Determine the (X, Y) coordinate at the center of the cell enclosing the given text.  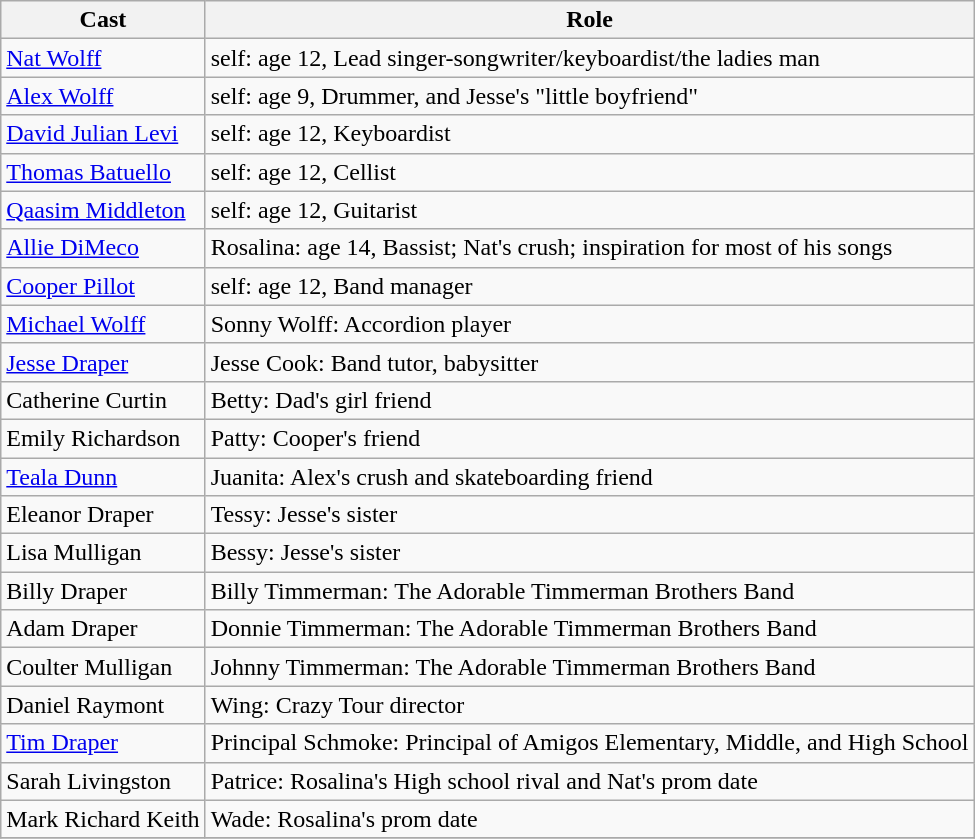
Catherine Curtin (103, 400)
Sonny Wolff: Accordion player (590, 324)
Juanita: Alex's crush and skateboarding friend (590, 477)
Adam Draper (103, 629)
Allie DiMeco (103, 248)
Lisa Mulligan (103, 553)
Tim Draper (103, 743)
Daniel Raymont (103, 705)
Mark Richard Keith (103, 819)
Eleanor Draper (103, 515)
self: age 12, Lead singer-songwriter/keyboardist/the ladies man (590, 58)
Donnie Timmerman: The Adorable Timmerman Brothers Band (590, 629)
self: age 12, Keyboardist (590, 134)
self: age 12, Guitarist (590, 210)
Cast (103, 20)
Thomas Batuello (103, 172)
Tessy: Jesse's sister (590, 515)
Johnny Timmerman: The Adorable Timmerman Brothers Band (590, 667)
Patrice: Rosalina's High school rival and Nat's prom date (590, 781)
self: age 12, Band manager (590, 286)
Rosalina: age 14, Bassist; Nat's crush; inspiration for most of his songs (590, 248)
Cooper Pillot (103, 286)
Bessy: Jesse's sister (590, 553)
Billy Timmerman: The Adorable Timmerman Brothers Band (590, 591)
Wing: Crazy Tour director (590, 705)
David Julian Levi (103, 134)
Sarah Livingston (103, 781)
Betty: Dad's girl friend (590, 400)
Michael Wolff (103, 324)
Jesse Draper (103, 362)
Coulter Mulligan (103, 667)
Wade: Rosalina's prom date (590, 819)
Role (590, 20)
self: age 9, Drummer, and Jesse's "little boyfriend" (590, 96)
self: age 12, Cellist (590, 172)
Alex Wolff (103, 96)
Teala Dunn (103, 477)
Qaasim Middleton (103, 210)
Jesse Cook: Band tutor, babysitter (590, 362)
Billy Draper (103, 591)
Principal Schmoke: Principal of Amigos Elementary, Middle, and High School (590, 743)
Emily Richardson (103, 438)
Patty: Cooper's friend (590, 438)
Nat Wolff (103, 58)
